Scan for the cell matching the given text and deliver its [X, Y] coordinate at center. 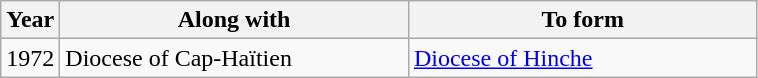
Diocese of Hinche [582, 58]
1972 [30, 58]
Diocese of Cap-Haïtien [234, 58]
Year [30, 20]
To form [582, 20]
Along with [234, 20]
